Return the [X, Y] coordinate for the center point of the cell that contains the specified text.  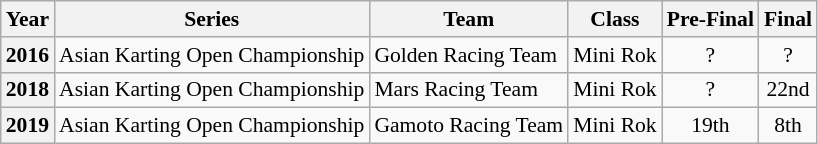
19th [710, 126]
Mars Racing Team [468, 90]
Golden Racing Team [468, 55]
Series [212, 19]
Gamoto Racing Team [468, 126]
Team [468, 19]
22nd [788, 90]
Year [28, 19]
2018 [28, 90]
2019 [28, 126]
Pre-Final [710, 19]
Final [788, 19]
2016 [28, 55]
8th [788, 126]
Class [614, 19]
